From the cell containing the given text, extract its center point as (x, y) coordinate. 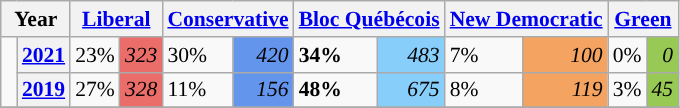
30% (198, 55)
119 (564, 90)
23% (95, 55)
100 (564, 55)
483 (412, 55)
34% (336, 55)
3% (628, 90)
0% (628, 55)
27% (95, 90)
48% (336, 90)
323 (142, 55)
8% (484, 90)
Conservative (228, 19)
2019 (44, 90)
Green (644, 19)
420 (264, 55)
7% (484, 55)
675 (412, 90)
New Democratic (526, 19)
328 (142, 90)
0 (662, 55)
45 (662, 90)
Liberal (116, 19)
2021 (44, 55)
11% (198, 90)
156 (264, 90)
Bloc Québécois (370, 19)
Year (36, 19)
